Search for the cell housing the specified text and yield its (x, y) center coordinate. 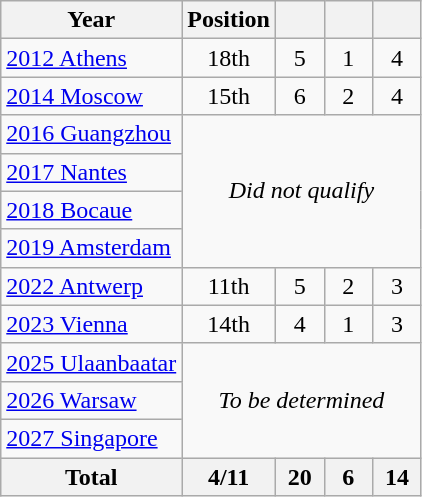
2018 Bocaue (92, 210)
15th (229, 96)
Total (92, 477)
18th (229, 58)
4/11 (229, 477)
2016 Guangzhou (92, 134)
2022 Antwerp (92, 286)
2026 Warsaw (92, 400)
2014 Moscow (92, 96)
20 (300, 477)
14th (229, 324)
Position (229, 20)
2025 Ulaanbaatar (92, 362)
To be determined (302, 400)
2023 Vienna (92, 324)
14 (398, 477)
Did not qualify (302, 191)
Year (92, 20)
2017 Nantes (92, 172)
2019 Amsterdam (92, 248)
11th (229, 286)
2027 Singapore (92, 438)
2012 Athens (92, 58)
